From the cell containing the given text, extract its center point as (X, Y) coordinate. 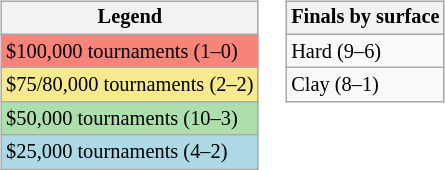
$50,000 tournaments (10–3) (130, 119)
$100,000 tournaments (1–0) (130, 51)
$25,000 tournaments (4–2) (130, 152)
$75/80,000 tournaments (2–2) (130, 85)
Clay (8–1) (365, 85)
Hard (9–6) (365, 51)
Legend (130, 18)
Finals by surface (365, 18)
